Extract the (x, y) coordinate from the center of the cell holding the provided text.  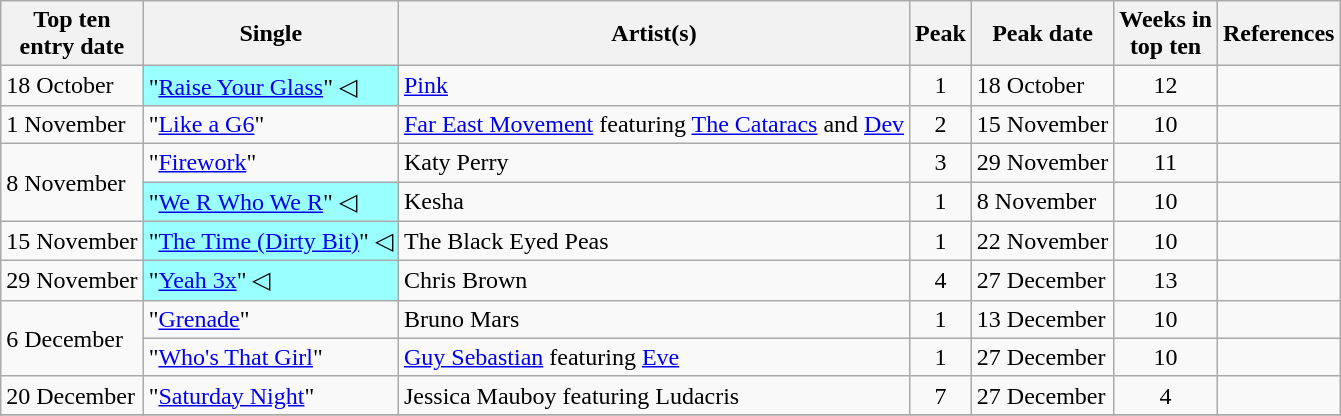
Chris Brown (654, 281)
Guy Sebastian featuring Eve (654, 357)
Weeks intop ten (1166, 34)
22 November (1042, 241)
Top tenentry date (72, 34)
"Saturday Night" (270, 395)
7 (941, 395)
Far East Movement featuring The Cataracs and Dev (654, 124)
"Yeah 3x" ◁ (270, 281)
Peak date (1042, 34)
Kesha (654, 202)
Artist(s) (654, 34)
Bruno Mars (654, 319)
"Raise Your Glass" ◁ (270, 86)
Jessica Mauboy featuring Ludacris (654, 395)
Peak (941, 34)
2 (941, 124)
13 December (1042, 319)
"The Time (Dirty Bit)" ◁ (270, 241)
"Firework" (270, 162)
"Like a G6" (270, 124)
Single (270, 34)
"Grenade" (270, 319)
Pink (654, 86)
References (1278, 34)
"We R Who We R" ◁ (270, 202)
"Who's That Girl" (270, 357)
6 December (72, 338)
The Black Eyed Peas (654, 241)
20 December (72, 395)
1 November (72, 124)
3 (941, 162)
Katy Perry (654, 162)
12 (1166, 86)
11 (1166, 162)
13 (1166, 281)
